Return [x, y] of the center of cell containing provided text 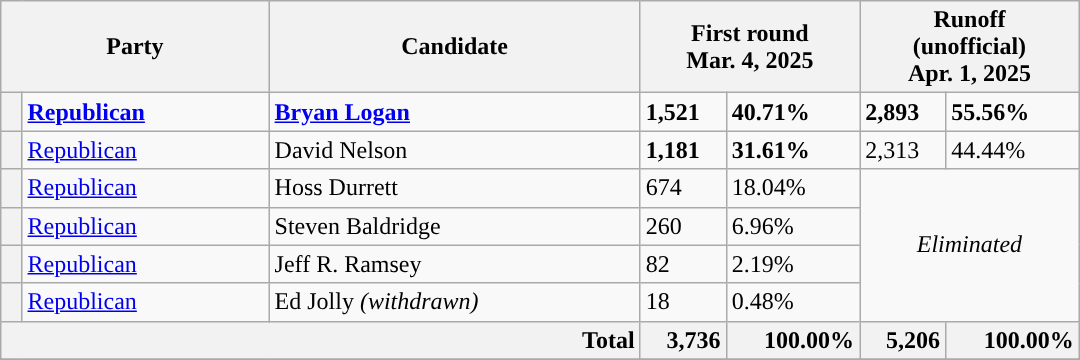
Ed Jolly (withdrawn) [454, 302]
Runoff(unofficial)Apr. 1, 2025 [970, 47]
2.19% [793, 264]
Party [135, 47]
Total [320, 340]
31.61% [793, 150]
6.96% [793, 226]
18.04% [793, 188]
2,313 [903, 150]
1,181 [683, 150]
Eliminated [970, 245]
18 [683, 302]
55.56% [1013, 112]
Steven Baldridge [454, 226]
3,736 [683, 340]
David Nelson [454, 150]
44.44% [1013, 150]
260 [683, 226]
Hoss Durrett [454, 188]
40.71% [793, 112]
Candidate [454, 47]
Bryan Logan [454, 112]
0.48% [793, 302]
82 [683, 264]
2,893 [903, 112]
5,206 [903, 340]
674 [683, 188]
Jeff R. Ramsey [454, 264]
1,521 [683, 112]
First roundMar. 4, 2025 [750, 47]
